Output the (X, Y) coordinate of the center of the cell containing the given text.  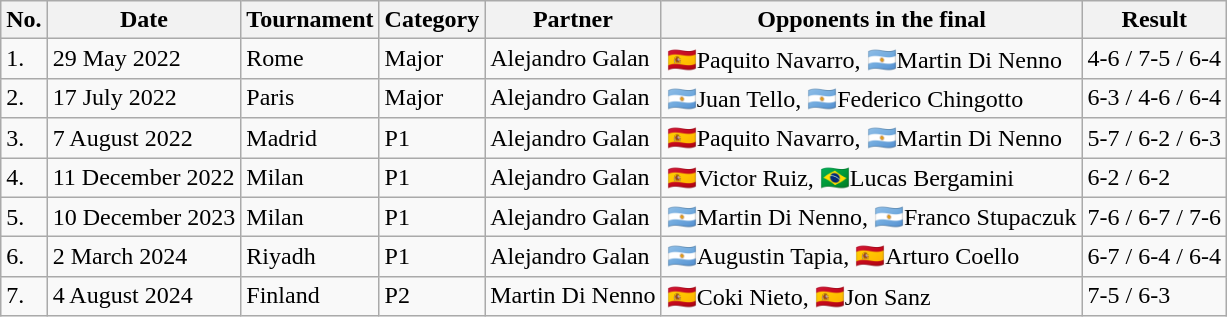
Finland (310, 296)
Riyadh (310, 257)
7-6 / 6-7 / 7-6 (1154, 217)
7-5 / 6-3 (1154, 296)
2 March 2024 (144, 257)
6. (24, 257)
No. (24, 20)
4. (24, 178)
5-7 / 6-2 / 6-3 (1154, 138)
4-6 / 7-5 / 6-4 (1154, 59)
🇦🇷Augustin Tapia, 🇪🇸Arturo Coello (872, 257)
6-2 / 6-2 (1154, 178)
1. (24, 59)
Result (1154, 20)
6-3 / 4-6 / 6-4 (1154, 98)
Paris (310, 98)
🇦🇷Martin Di Nenno, 🇦🇷Franco Stupaczuk (872, 217)
Category (432, 20)
4 August 2024 (144, 296)
17 July 2022 (144, 98)
5. (24, 217)
3. (24, 138)
2. (24, 98)
7. (24, 296)
29 May 2022 (144, 59)
🇪🇸Coki Nieto, 🇪🇸Jon Sanz (872, 296)
🇪🇸Victor Ruiz, 🇧🇷Lucas Bergamini (872, 178)
10 December 2023 (144, 217)
Partner (573, 20)
Rome (310, 59)
6-7 / 6-4 / 6-4 (1154, 257)
Madrid (310, 138)
Date (144, 20)
🇦🇷Juan Tello, 🇦🇷Federico Chingotto (872, 98)
Martin Di Nenno (573, 296)
7 August 2022 (144, 138)
11 December 2022 (144, 178)
Tournament (310, 20)
P2 (432, 296)
Opponents in the final (872, 20)
